Find where the given text appears and provide that cell's center as [x, y] coordinate. 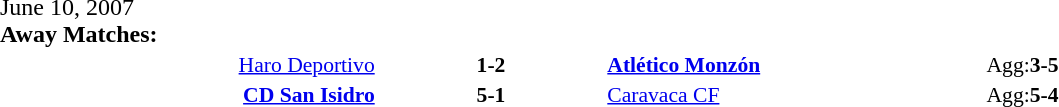
Atlético Monzón [795, 64]
1-2 [492, 64]
